Detect which cell encompasses the target text, then output its [x, y] center coordinate. 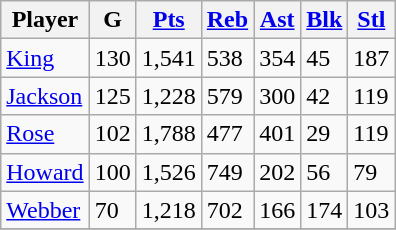
Reb [227, 20]
Webber [45, 210]
166 [278, 210]
749 [227, 172]
538 [227, 58]
401 [278, 134]
Stl [372, 20]
354 [278, 58]
1,228 [168, 96]
102 [112, 134]
300 [278, 96]
Pts [168, 20]
29 [324, 134]
Rose [45, 134]
1,788 [168, 134]
45 [324, 58]
702 [227, 210]
70 [112, 210]
1,541 [168, 58]
202 [278, 172]
G [112, 20]
King [45, 58]
1,218 [168, 210]
Jackson [45, 96]
Player [45, 20]
130 [112, 58]
125 [112, 96]
103 [372, 210]
477 [227, 134]
579 [227, 96]
42 [324, 96]
56 [324, 172]
100 [112, 172]
Howard [45, 172]
Ast [278, 20]
1,526 [168, 172]
174 [324, 210]
187 [372, 58]
79 [372, 172]
Blk [324, 20]
